Locate the cell with the specified text and output its (X, Y) center coordinate. 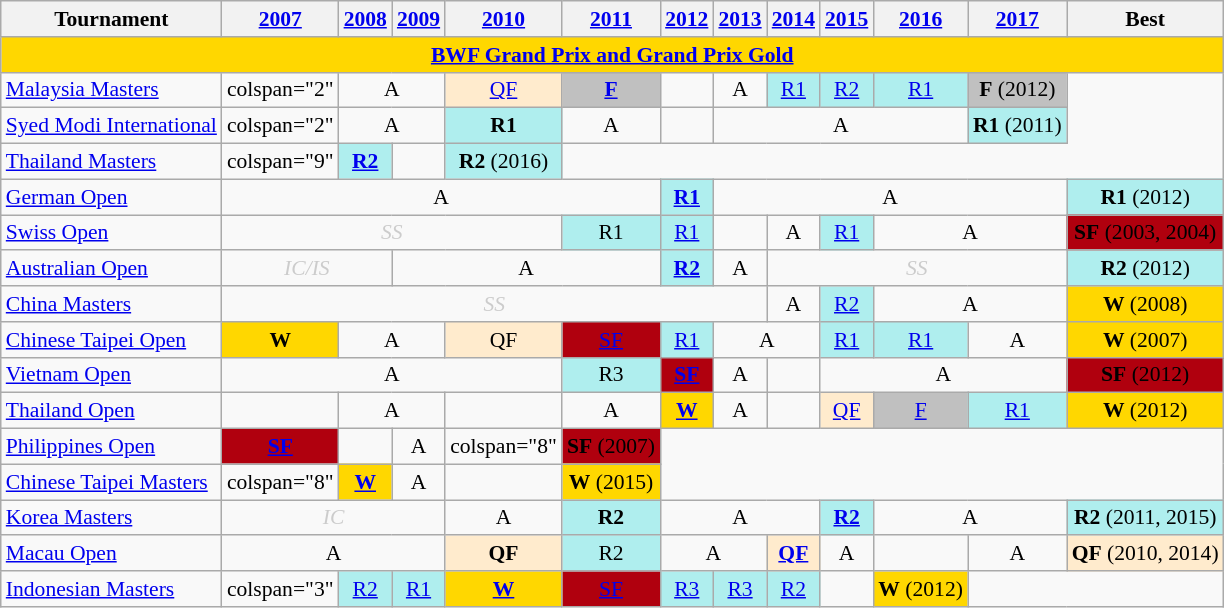
SF (2003, 2004) (1146, 233)
2012 (686, 19)
R2 (2012) (1146, 269)
Australian Open (112, 269)
2013 (740, 19)
Malaysia Masters (112, 90)
2009 (418, 19)
Chinese Taipei Masters (112, 482)
R2 (2016) (504, 162)
Thailand Open (112, 411)
German Open (112, 197)
2007 (280, 19)
2011 (611, 19)
Chinese Taipei Open (112, 340)
R1 (2011) (1018, 126)
QF (2010, 2014) (1146, 554)
SF (2012) (1146, 375)
Tournament (112, 19)
China Masters (112, 304)
2017 (1018, 19)
Vietnam Open (112, 375)
W (2008) (1146, 304)
F (2012) (1018, 90)
Korea Masters (112, 518)
2015 (846, 19)
colspan="3" (280, 589)
BWF Grand Prix and Grand Prix Gold (612, 55)
2016 (920, 19)
Indonesian Masters (112, 589)
colspan="9" (280, 162)
W (2015) (611, 482)
Macau Open (112, 554)
2014 (794, 19)
SF (2007) (611, 447)
Philippines Open (112, 447)
R2 (2011, 2015) (1146, 518)
W (2007) (1146, 340)
R1 (2012) (1146, 197)
Best (1146, 19)
2008 (366, 19)
IC (334, 518)
Swiss Open (112, 233)
IC/IS (307, 269)
Thailand Masters (112, 162)
2010 (504, 19)
Syed Modi International (112, 126)
